Identify which cell holds the provided text, then report its (X, Y) central coordinate. 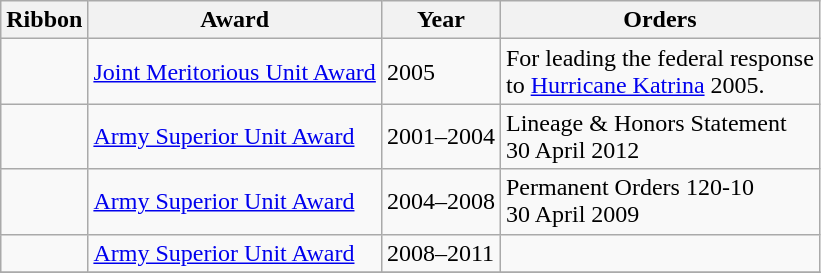
2005 (440, 72)
2004–2008 (440, 202)
2008–2011 (440, 253)
Lineage & Honors Statement30 April 2012 (660, 136)
Joint Meritorious Unit Award (235, 72)
Year (440, 20)
Award (235, 20)
For leading the federal response to Hurricane Katrina 2005. (660, 72)
2001–2004 (440, 136)
Permanent Orders 120-1030 April 2009 (660, 202)
Ribbon (44, 20)
Orders (660, 20)
